Return (X, Y) of the center of cell containing provided text 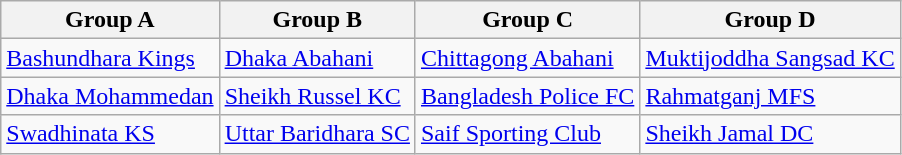
Sheikh Russel KC (317, 96)
Chittagong Abahani (527, 58)
Group A (110, 20)
Rahmatganj MFS (770, 96)
Group B (317, 20)
Group C (527, 20)
Group D (770, 20)
Bashundhara Kings (110, 58)
Bangladesh Police FC (527, 96)
Dhaka Mohammedan (110, 96)
Swadhinata KS (110, 134)
Uttar Baridhara SC (317, 134)
Dhaka Abahani (317, 58)
Muktijoddha Sangsad KC (770, 58)
Saif Sporting Club (527, 134)
Sheikh Jamal DC (770, 134)
